Output the [X, Y] coordinate of the center of the cell containing the given text.  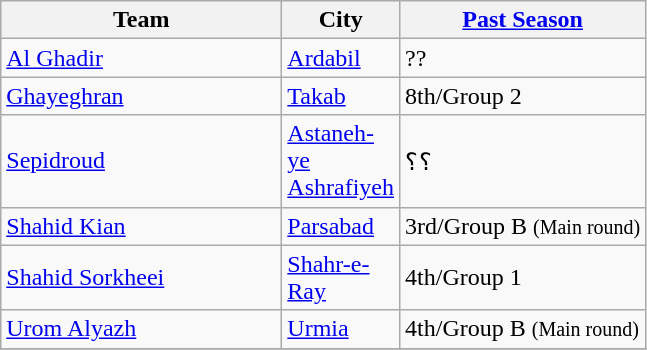
Astaneh-ye Ashrafiyeh [341, 161]
Urmia [341, 329]
Sepidroud [142, 161]
Shahid Kian [142, 226]
4th/Group 1 [523, 278]
Ardabil [341, 58]
4th/Group B (Main round) [523, 329]
City [341, 20]
?? [523, 58]
Team [142, 20]
Shahid Sorkheei [142, 278]
Takab [341, 96]
Shahr-e-Ray [341, 278]
Urom Alyazh [142, 329]
Al Ghadir [142, 58]
3rd/Group B (Main round) [523, 226]
Parsabad [341, 226]
8th/Group 2 [523, 96]
Past Season [523, 20]
؟؟ [523, 161]
Ghayeghran [142, 96]
